Output the [X, Y] coordinate of the center of the cell containing the given text.  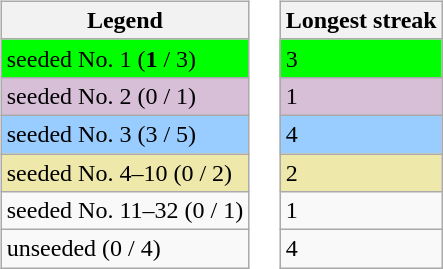
Longest streak [361, 20]
seeded No. 11–32 (0 / 1) [124, 211]
Legend [124, 20]
seeded No. 3 (3 / 5) [124, 134]
unseeded (0 / 4) [124, 249]
3 [361, 58]
2 [361, 173]
seeded No. 4–10 (0 / 2) [124, 173]
seeded No. 1 (1 / 3) [124, 58]
seeded No. 2 (0 / 1) [124, 96]
